Find where the given text appears and provide that cell's center as (x, y) coordinate. 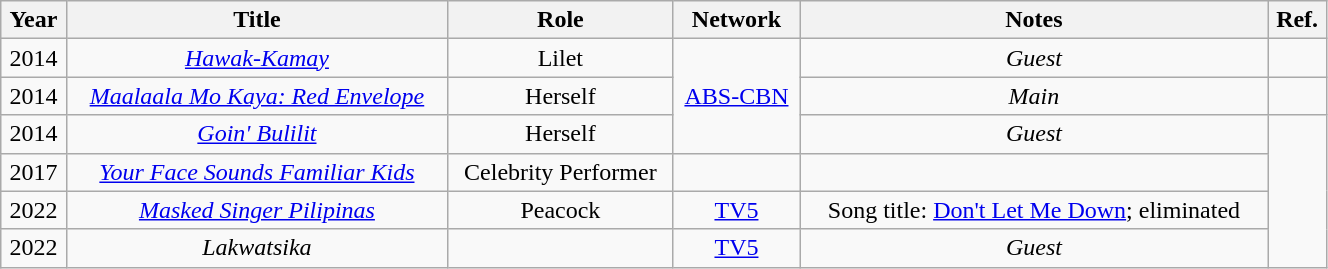
Hawak-Kamay (257, 58)
Lakwatsika (257, 248)
Main (1034, 96)
Network (736, 20)
Song title: Don't Let Me Down; eliminated (1034, 210)
Your Face Sounds Familiar Kids (257, 172)
Celebrity Performer (560, 172)
Lilet (560, 58)
Masked Singer Pilipinas (257, 210)
Year (34, 20)
Maalaala Mo Kaya: Red Envelope (257, 96)
Ref. (1298, 20)
Goin' Bulilit (257, 134)
2017 (34, 172)
ABS-CBN (736, 96)
Title (257, 20)
Role (560, 20)
Notes (1034, 20)
Peacock (560, 210)
